From the cell containing the given text, extract its center point as [x, y] coordinate. 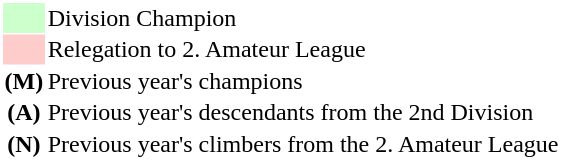
Previous year's descendants from the 2nd Division [303, 113]
(A) [24, 113]
(N) [24, 144]
(M) [24, 81]
Division Champion [303, 18]
Previous year's climbers from the 2. Amateur League [303, 144]
Previous year's champions [303, 81]
Relegation to 2. Amateur League [303, 49]
